Scan for the cell matching the given text and deliver its [X, Y] coordinate at center. 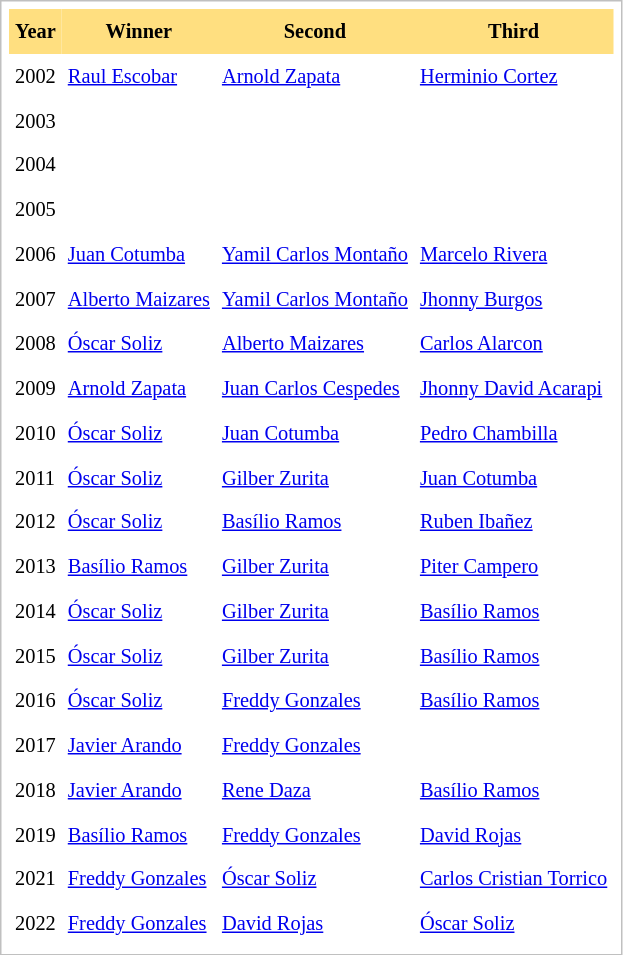
Third [514, 32]
2010 [36, 434]
Carlos Cristian Torrico [514, 880]
Raul Escobar [139, 76]
2008 [36, 344]
2021 [36, 880]
Jhonny David Acarapi [514, 388]
2005 [36, 210]
2006 [36, 254]
2022 [36, 924]
2009 [36, 388]
2015 [36, 656]
Herminio Cortez [514, 76]
2013 [36, 566]
2017 [36, 746]
2002 [36, 76]
Rene Daza [315, 790]
Piter Campero [514, 566]
Carlos Alarcon [514, 344]
2003 [36, 120]
2014 [36, 612]
Year [36, 32]
Ruben Ibañez [514, 522]
Jhonny Burgos [514, 300]
2018 [36, 790]
Pedro Chambilla [514, 434]
Winner [139, 32]
2016 [36, 700]
2019 [36, 834]
Marcelo Rivera [514, 254]
2007 [36, 300]
Juan Carlos Cespedes [315, 388]
2012 [36, 522]
Second [315, 32]
2011 [36, 478]
2004 [36, 166]
